Detect which cell encompasses the target text, then output its [X, Y] center coordinate. 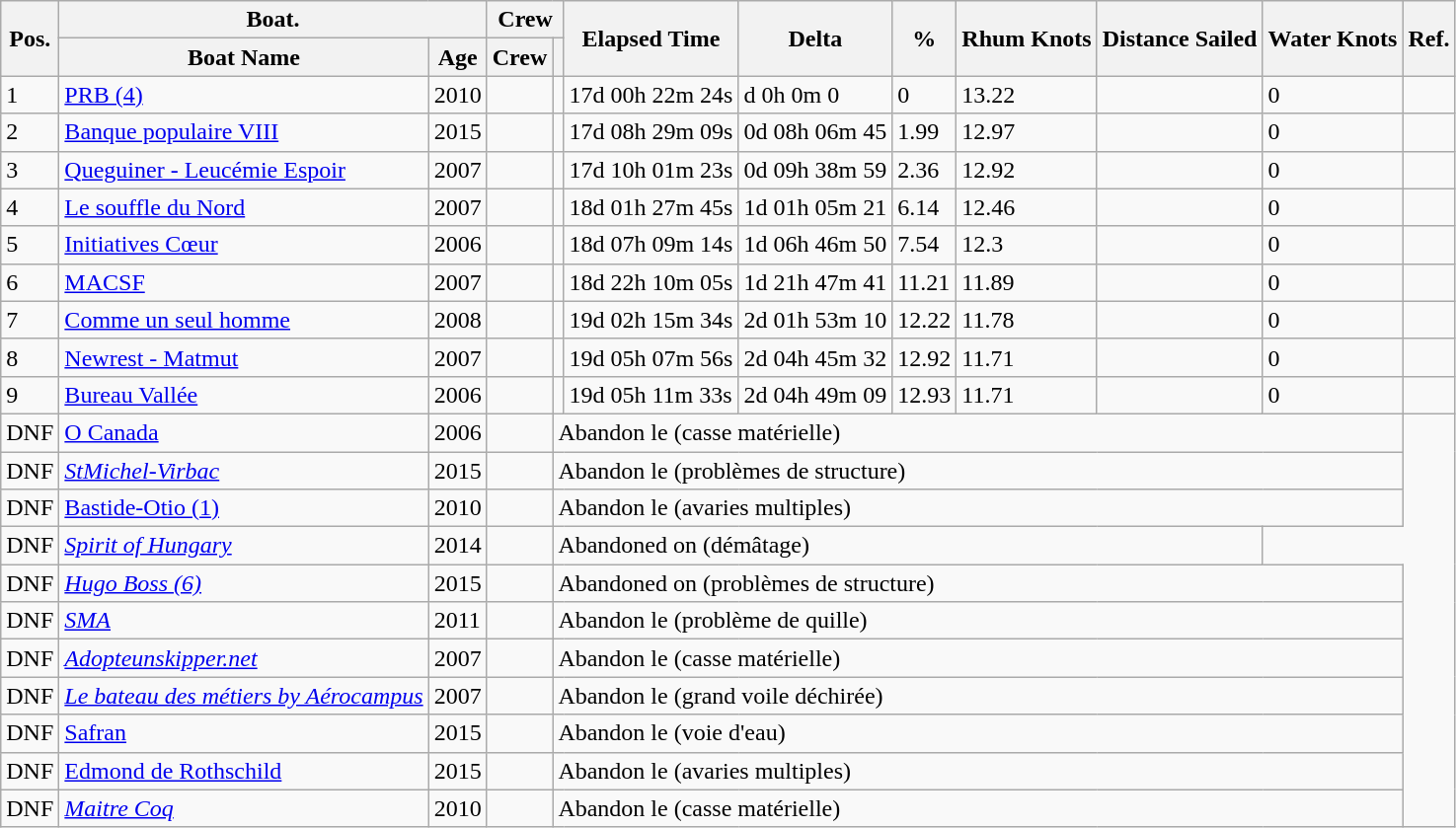
% [924, 38]
2 [30, 132]
Initiatives Cœur [244, 245]
18d 22h 10m 05s [651, 282]
PRB (4) [244, 95]
6.14 [924, 207]
3 [30, 170]
2011 [458, 621]
11.21 [924, 282]
Edmond de Rothschild [244, 771]
17d 00h 22m 24s [651, 95]
Abandoned on (démâtage) [908, 546]
Elapsed Time [651, 38]
Abandon le (problème de quille) [977, 621]
17d 10h 01m 23s [651, 170]
8 [30, 357]
18d 01h 27m 45s [651, 207]
Age [458, 57]
2d 04h 45m 32 [815, 357]
Abandon le (problèmes de structure) [977, 471]
6 [30, 282]
13.22 [1027, 95]
4 [30, 207]
Water Knots [1333, 38]
1 [30, 95]
1d 01h 05m 21 [815, 207]
5 [30, 245]
MACSF [244, 282]
Bureau Vallée [244, 395]
19d 05h 07m 56s [651, 357]
Abandon le (grand voile déchirée) [977, 696]
12.22 [924, 320]
Newrest - Matmut [244, 357]
19d 05h 11m 33s [651, 395]
1.99 [924, 132]
12.97 [1027, 132]
12.46 [1027, 207]
18d 07h 09m 14s [651, 245]
7.54 [924, 245]
9 [30, 395]
Hugo Boss (6) [244, 583]
Le souffle du Nord [244, 207]
Banque populaire VIII [244, 132]
Pos. [30, 38]
Bastide-Otio (1) [244, 508]
2d 04h 49m 09 [815, 395]
Queguiner - Leucémie Espoir [244, 170]
0d 09h 38m 59 [815, 170]
StMichel-Virbac [244, 471]
12.93 [924, 395]
2.36 [924, 170]
Ref. [1429, 38]
17d 08h 29m 09s [651, 132]
Rhum Knots [1027, 38]
Spirit of Hungary [244, 546]
2d 01h 53m 10 [815, 320]
1d 21h 47m 41 [815, 282]
Abandon le (voie d'eau) [977, 733]
Boat Name [244, 57]
11.78 [1027, 320]
SMA [244, 621]
Comme un seul homme [244, 320]
2008 [458, 320]
Delta [815, 38]
Adopteunskipper.net [244, 658]
Distance Sailed [1180, 38]
Abandoned on (problèmes de structure) [977, 583]
O Canada [244, 432]
Boat. [272, 20]
12.3 [1027, 245]
d 0h 0m 0 [815, 95]
1d 06h 46m 50 [815, 245]
Maitre Coq [244, 808]
Safran [244, 733]
2014 [458, 546]
19d 02h 15m 34s [651, 320]
11.89 [1027, 282]
0d 08h 06m 45 [815, 132]
7 [30, 320]
Le bateau des métiers by Aérocampus [244, 696]
